Pinpoint the cell where the given text exists, returning its [X, Y] midpoint coordinate. 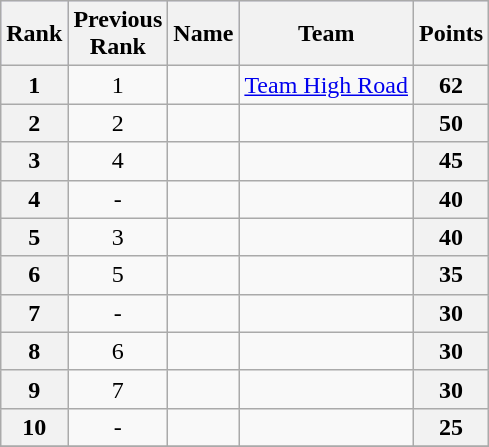
25 [452, 427]
Points [452, 34]
9 [34, 389]
50 [452, 123]
PreviousRank [118, 34]
Name [204, 34]
Team High Road [326, 85]
Team [326, 34]
35 [452, 275]
62 [452, 85]
10 [34, 427]
45 [452, 161]
Rank [34, 34]
8 [34, 351]
